Search for the cell housing the specified text and yield its [X, Y] center coordinate. 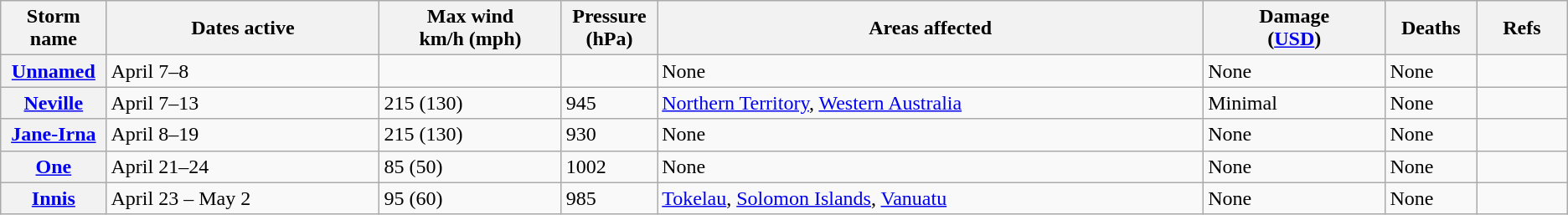
Refs [1523, 28]
Northern Territory, Western Australia [931, 103]
Max windkm/h (mph) [471, 28]
Pressure(hPa) [610, 28]
Areas affected [931, 28]
985 [610, 198]
85 (50) [471, 166]
Unnamed [54, 71]
Dates active [243, 28]
Innis [54, 198]
945 [610, 103]
Tokelau, Solomon Islands, Vanuatu [931, 198]
April 8–19 [243, 135]
Neville [54, 103]
Storm name [54, 28]
One [54, 166]
Deaths [1431, 28]
Damage(USD) [1295, 28]
Jane-Irna [54, 135]
930 [610, 135]
April 7–13 [243, 103]
1002 [610, 166]
95 (60) [471, 198]
April 7–8 [243, 71]
April 23 – May 2 [243, 198]
April 21–24 [243, 166]
Minimal [1295, 103]
